Locate the cell with the specified text and output its [x, y] center coordinate. 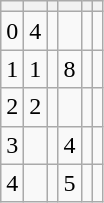
8 [70, 69]
0 [12, 31]
5 [70, 183]
3 [12, 145]
